Capture the cell that displays the provided text and extract its (x, y) central coordinate. 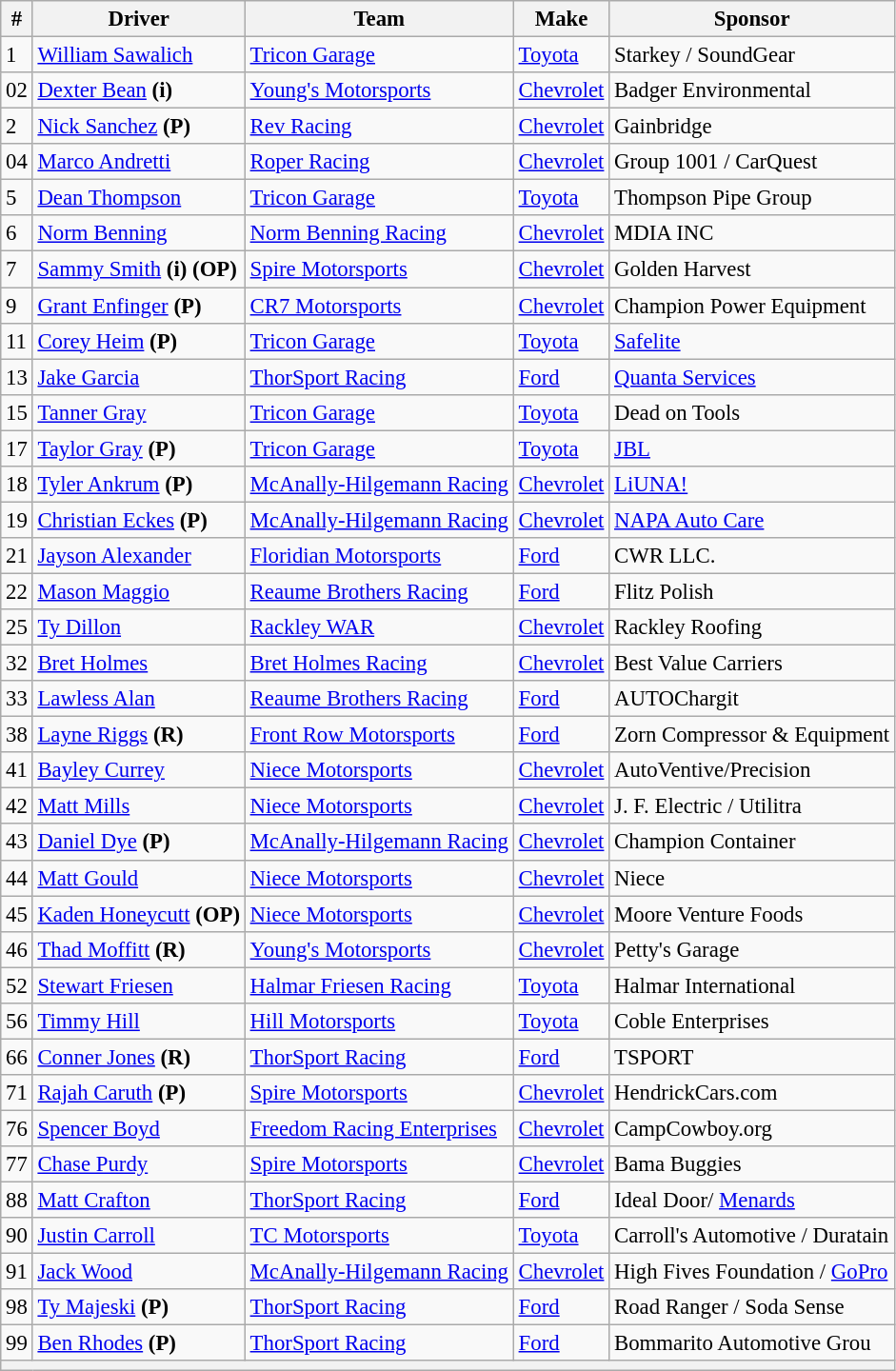
21 (17, 556)
Matt Crafton (139, 1201)
46 (17, 949)
Tyler Ankrum (P) (139, 485)
Kaden Honeycutt (OP) (139, 914)
Group 1001 / CarQuest (752, 162)
Bret Holmes (139, 664)
Starkey / SoundGear (752, 55)
Moore Venture Foods (752, 914)
Halmar International (752, 985)
J. F. Electric / Utilitra (752, 806)
Layne Riggs (R) (139, 735)
Champion Power Equipment (752, 306)
9 (17, 306)
22 (17, 591)
Sammy Smith (i) (OP) (139, 269)
Make (561, 19)
90 (17, 1236)
52 (17, 985)
Jayson Alexander (139, 556)
2 (17, 127)
Grant Enfinger (P) (139, 306)
15 (17, 412)
45 (17, 914)
91 (17, 1272)
43 (17, 843)
Golden Harvest (752, 269)
Taylor Gray (P) (139, 448)
Badger Environmental (752, 90)
02 (17, 90)
Rackley WAR (379, 627)
88 (17, 1201)
Team (379, 19)
Jake Garcia (139, 377)
CampCowboy.org (752, 1128)
Chase Purdy (139, 1164)
Bayley Currey (139, 770)
William Sawalich (139, 55)
Carroll's Automotive / Duratain (752, 1236)
AutoVentive/Precision (752, 770)
HendrickCars.com (752, 1093)
CR7 Motorsports (379, 306)
17 (17, 448)
71 (17, 1093)
13 (17, 377)
Champion Container (752, 843)
Dean Thompson (139, 198)
Spencer Boyd (139, 1128)
Stewart Friesen (139, 985)
04 (17, 162)
Norm Benning (139, 233)
Dead on Tools (752, 412)
Tanner Gray (139, 412)
19 (17, 520)
Dexter Bean (i) (139, 90)
Road Ranger / Soda Sense (752, 1307)
Flitz Polish (752, 591)
Marco Andretti (139, 162)
Quanta Services (752, 377)
25 (17, 627)
TSPORT (752, 1057)
Jack Wood (139, 1272)
Mason Maggio (139, 591)
18 (17, 485)
1 (17, 55)
Rajah Caruth (P) (139, 1093)
6 (17, 233)
Bommarito Automotive Grou (752, 1343)
Conner Jones (R) (139, 1057)
Rackley Roofing (752, 627)
5 (17, 198)
33 (17, 699)
99 (17, 1343)
Thompson Pipe Group (752, 198)
Safelite (752, 341)
Timmy Hill (139, 1022)
Matt Mills (139, 806)
Corey Heim (P) (139, 341)
77 (17, 1164)
Ideal Door/ Menards (752, 1201)
Coble Enterprises (752, 1022)
MDIA INC (752, 233)
76 (17, 1128)
32 (17, 664)
Rev Racing (379, 127)
44 (17, 878)
Ty Dillon (139, 627)
JBL (752, 448)
98 (17, 1307)
Niece (752, 878)
Ben Rhodes (P) (139, 1343)
7 (17, 269)
66 (17, 1057)
Thad Moffitt (R) (139, 949)
Bret Holmes Racing (379, 664)
Zorn Compressor & Equipment (752, 735)
High Fives Foundation / GoPro (752, 1272)
Best Value Carriers (752, 664)
Petty's Garage (752, 949)
Christian Eckes (P) (139, 520)
Floridian Motorsports (379, 556)
Bama Buggies (752, 1164)
Nick Sanchez (P) (139, 127)
38 (17, 735)
Halmar Friesen Racing (379, 985)
Gainbridge (752, 127)
Roper Racing (379, 162)
Norm Benning Racing (379, 233)
41 (17, 770)
Ty Majeski (P) (139, 1307)
Matt Gould (139, 878)
Daniel Dye (P) (139, 843)
AUTOChargit (752, 699)
CWR LLC. (752, 556)
Justin Carroll (139, 1236)
TC Motorsports (379, 1236)
NAPA Auto Care (752, 520)
Front Row Motorsports (379, 735)
Driver (139, 19)
Hill Motorsports (379, 1022)
11 (17, 341)
Freedom Racing Enterprises (379, 1128)
# (17, 19)
42 (17, 806)
56 (17, 1022)
LiUNA! (752, 485)
Lawless Alan (139, 699)
Sponsor (752, 19)
